Detect which cell encompasses the target text, then output its (x, y) center coordinate. 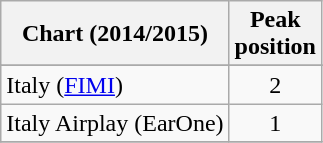
Chart (2014/2015) (115, 34)
Peakposition (275, 34)
2 (275, 85)
Italy (FIMI) (115, 85)
1 (275, 123)
Italy Airplay (EarOne) (115, 123)
